Search for the cell housing the specified text and yield its (x, y) center coordinate. 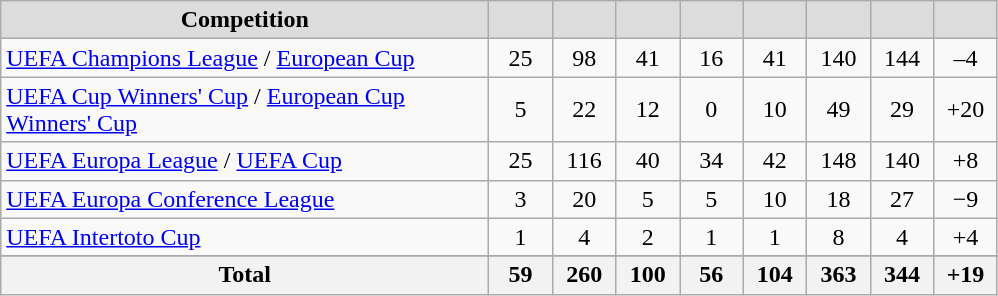
56 (712, 275)
344 (902, 275)
27 (902, 199)
20 (584, 199)
100 (648, 275)
8 (839, 237)
2 (648, 237)
0 (712, 110)
148 (839, 161)
16 (712, 58)
12 (648, 110)
Competition (245, 20)
42 (775, 161)
104 (775, 275)
UEFA Champions League / European Cup (245, 58)
–4 (966, 58)
49 (839, 110)
116 (584, 161)
34 (712, 161)
3 (521, 199)
260 (584, 275)
29 (902, 110)
−9 (966, 199)
UEFA Intertoto Cup (245, 237)
18 (839, 199)
98 (584, 58)
144 (902, 58)
+4 (966, 237)
+8 (966, 161)
UEFA Cup Winners' Cup / European Cup Winners' Cup (245, 110)
22 (584, 110)
+20 (966, 110)
UEFA Europa League / UEFA Cup (245, 161)
Total (245, 275)
+19 (966, 275)
40 (648, 161)
UEFA Europa Conference League (245, 199)
59 (521, 275)
363 (839, 275)
